From the cell containing the given text, extract its center point as (x, y) coordinate. 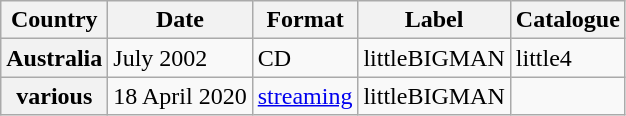
streaming (305, 96)
July 2002 (180, 58)
little4 (568, 58)
Label (434, 20)
Format (305, 20)
Catalogue (568, 20)
Australia (54, 58)
Date (180, 20)
various (54, 96)
CD (305, 58)
Country (54, 20)
18 April 2020 (180, 96)
